Extract the [x, y] coordinate from the center of the cell holding the provided text.  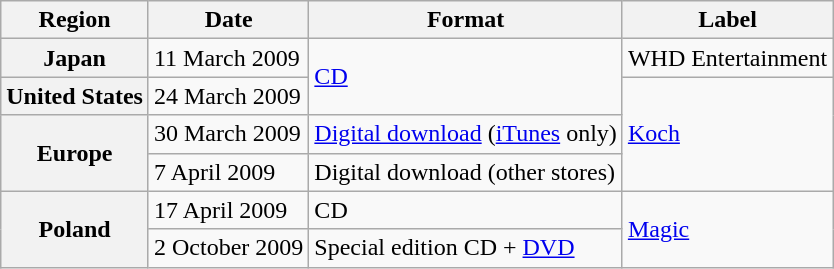
Magic [727, 229]
Date [228, 20]
7 April 2009 [228, 172]
United States [75, 96]
2 October 2009 [228, 248]
Digital download (other stores) [466, 172]
WHD Entertainment [727, 58]
Format [466, 20]
11 March 2009 [228, 58]
Japan [75, 58]
Label [727, 20]
17 April 2009 [228, 210]
30 March 2009 [228, 134]
Digital download (iTunes only) [466, 134]
Region [75, 20]
24 March 2009 [228, 96]
Special edition CD + DVD [466, 248]
Koch [727, 134]
Poland [75, 229]
Europe [75, 153]
